Detect which cell encompasses the target text, then output its (x, y) center coordinate. 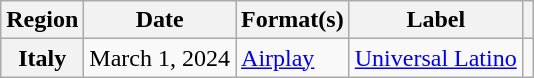
Universal Latino (436, 58)
Format(s) (293, 20)
Date (160, 20)
Italy (42, 58)
March 1, 2024 (160, 58)
Label (436, 20)
Region (42, 20)
Airplay (293, 58)
